Find where the given text appears and provide that cell's center as (x, y) coordinate. 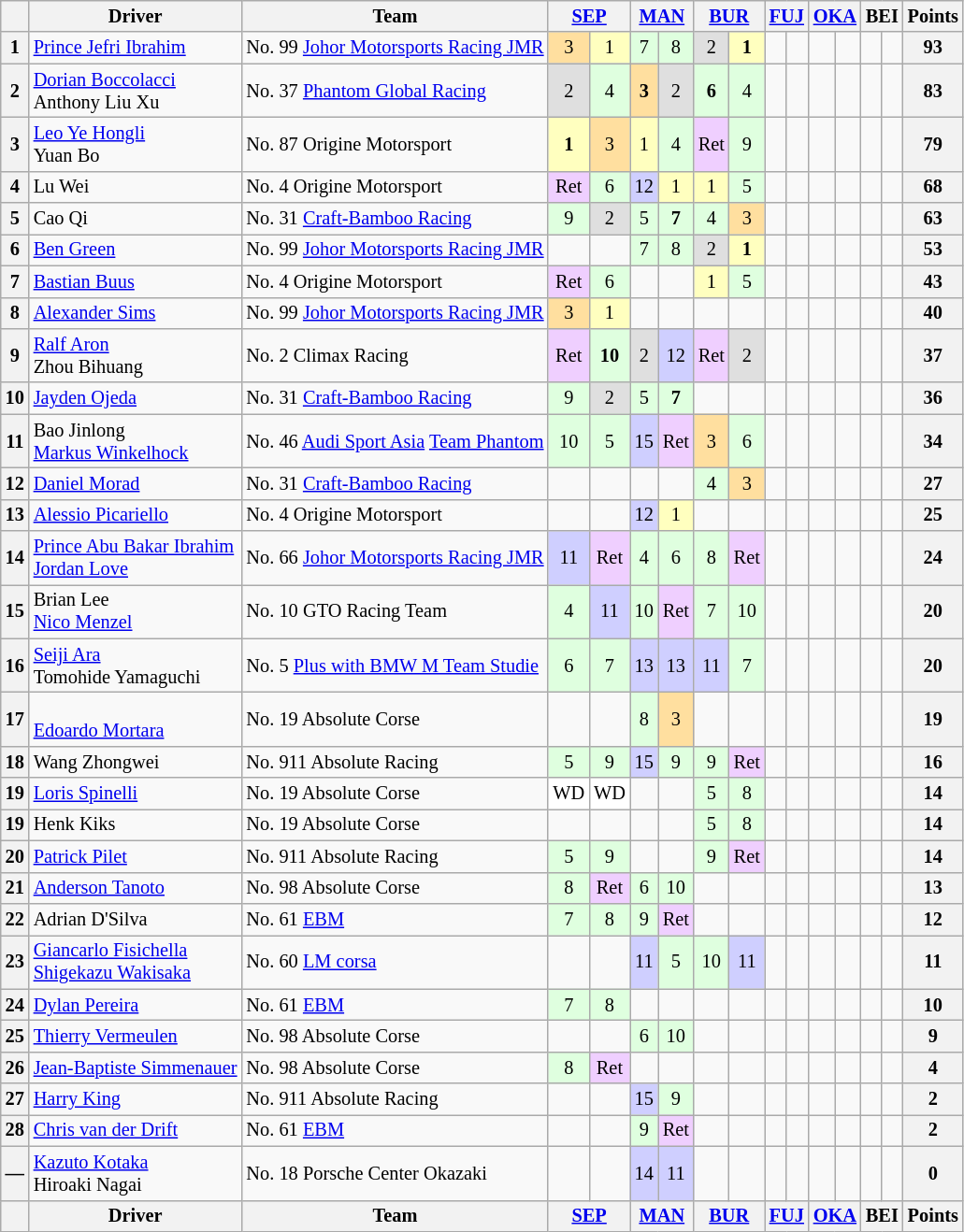
Ben Green (136, 250)
36 (933, 398)
63 (933, 219)
Loris Spinelli (136, 794)
Cao Qi (136, 219)
34 (933, 441)
Kazuto Kotaka Hiroaki Nagai (136, 1173)
Henk Kiks (136, 824)
Thierry Vermeulen (136, 1036)
Daniel Morad (136, 483)
26 (15, 1067)
— (15, 1173)
93 (933, 48)
No. 10 GTO Racing Team (395, 611)
18 (15, 762)
Dorian Boccolacci Anthony Liu Xu (136, 91)
Lu Wei (136, 187)
Bao Jinlong Markus Winkelhock (136, 441)
Anderson Tanoto (136, 888)
Wang Zhongwei (136, 762)
Adrian D'Silva (136, 919)
79 (933, 144)
Bastian Buus (136, 281)
40 (933, 313)
Harry King (136, 1099)
Ralf Aron Zhou Bihuang (136, 355)
Alessio Picariello (136, 515)
21 (15, 888)
No. 46 Audi Sport Asia Team Phantom (395, 441)
No. 37 Phantom Global Racing (395, 91)
Jean-Baptiste Simmenauer (136, 1067)
68 (933, 187)
83 (933, 91)
No. 18 Porsche Center Okazaki (395, 1173)
Patrick Pilet (136, 856)
No. 5 Plus with BMW M Team Studie (395, 666)
No. 87 Origine Motorsport (395, 144)
43 (933, 281)
No. 60 LM corsa (395, 962)
22 (15, 919)
28 (15, 1130)
Dylan Pereira (136, 1005)
Leo Ye Hongli Yuan Bo (136, 144)
Alexander Sims (136, 313)
53 (933, 250)
Prince Abu Bakar Ibrahim Jordan Love (136, 558)
Chris van der Drift (136, 1130)
17 (15, 719)
No. 2 Climax Racing (395, 355)
Edoardo Mortara (136, 719)
Prince Jefri Ibrahim (136, 48)
37 (933, 355)
23 (15, 962)
Jayden Ojeda (136, 398)
Giancarlo Fisichella Shigekazu Wakisaka (136, 962)
Brian Lee Nico Menzel (136, 611)
No. 66 Johor Motorsports Racing JMR (395, 558)
Seiji Ara Tomohide Yamaguchi (136, 666)
0 (933, 1173)
